Search for the cell housing the specified text and yield its (X, Y) center coordinate. 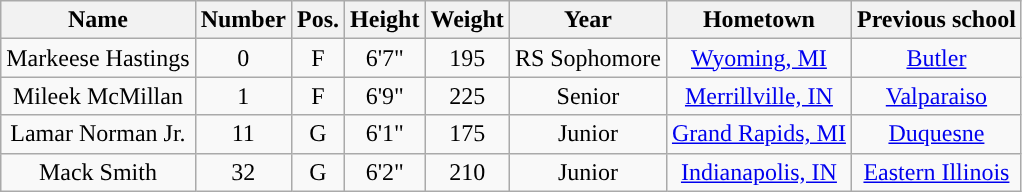
1 (243, 96)
Height (385, 20)
210 (467, 172)
Grand Rapids, MI (758, 134)
Indianapolis, IN (758, 172)
Lamar Norman Jr. (98, 134)
0 (243, 58)
Hometown (758, 20)
Markeese Hastings (98, 58)
Duquesne (936, 134)
195 (467, 58)
Name (98, 20)
Year (588, 20)
6'2" (385, 172)
Pos. (318, 20)
Valparaiso (936, 96)
Mileek McMillan (98, 96)
Eastern Illinois (936, 172)
6'7" (385, 58)
Mack Smith (98, 172)
Weight (467, 20)
RS Sophomore (588, 58)
Senior (588, 96)
32 (243, 172)
6'9" (385, 96)
Wyoming, MI (758, 58)
6'1" (385, 134)
11 (243, 134)
Previous school (936, 20)
225 (467, 96)
Merrillville, IN (758, 96)
175 (467, 134)
Number (243, 20)
Butler (936, 58)
